Detect which cell encompasses the target text, then output its [x, y] center coordinate. 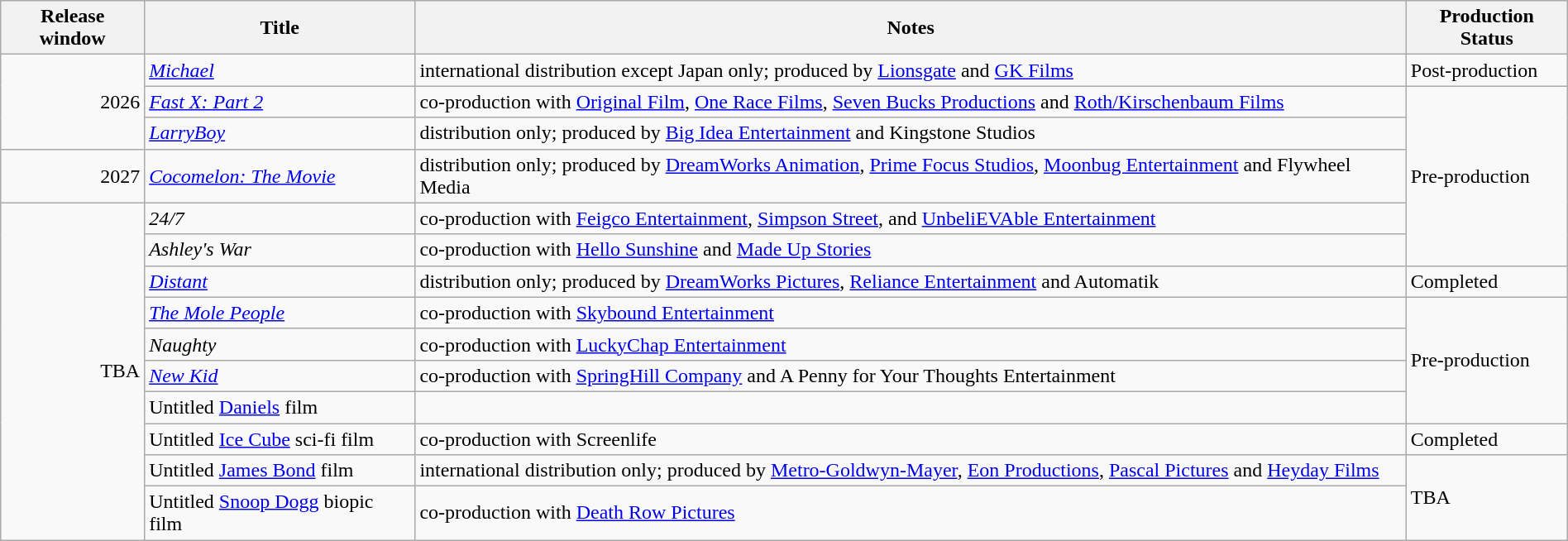
distribution only; produced by DreamWorks Pictures, Reliance Entertainment and Automatik [911, 281]
Post-production [1487, 70]
Untitled James Bond film [280, 471]
LarryBoy [280, 133]
Fast X: Part 2 [280, 102]
international distribution except Japan only; produced by Lionsgate and GK Films [911, 70]
Untitled Daniels film [280, 407]
co-production with Original Film, One Race Films, Seven Bucks Productions and Roth/Kirschenbaum Films [911, 102]
Ashley's War [280, 250]
Notes [911, 28]
co-production with Death Row Pictures [911, 513]
Cocomelon: The Movie [280, 175]
The Mole People [280, 313]
Distant [280, 281]
Title [280, 28]
Release window [73, 28]
co-production with SpringHill Company and A Penny for Your Thoughts Entertainment [911, 376]
New Kid [280, 376]
international distribution only; produced by Metro-Goldwyn-Mayer, Eon Productions, Pascal Pictures and Heyday Films [911, 471]
co-production with Hello Sunshine and Made Up Stories [911, 250]
co-production with Screenlife [911, 439]
Michael [280, 70]
Naughty [280, 344]
2027 [73, 175]
co-production with Feigco Entertainment, Simpson Street, and UnbeliEVAble Entertainment [911, 218]
co-production with Skybound Entertainment [911, 313]
co-production with LuckyChap Entertainment [911, 344]
distribution only; produced by DreamWorks Animation, Prime Focus Studios, Moonbug Entertainment and Flywheel Media [911, 175]
distribution only; produced by Big Idea Entertainment and Kingstone Studios [911, 133]
Production Status [1487, 28]
Untitled Snoop Dogg biopic film [280, 513]
24/7 [280, 218]
2026 [73, 102]
Untitled Ice Cube sci-fi film [280, 439]
